Locate the cell with the specified text and output its (X, Y) center coordinate. 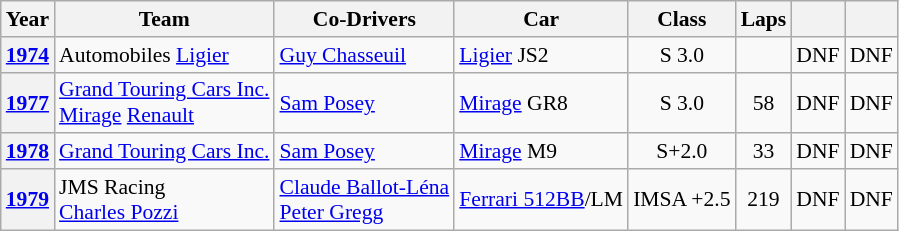
Team (164, 19)
Car (541, 19)
33 (764, 152)
1977 (28, 102)
Ligier JS2 (541, 55)
S+2.0 (682, 152)
Automobiles Ligier (164, 55)
Grand Touring Cars Inc. (164, 152)
Claude Ballot-Léna Peter Gregg (364, 200)
Class (682, 19)
IMSA +2.5 (682, 200)
Laps (764, 19)
1978 (28, 152)
Mirage M9 (541, 152)
JMS Racing Charles Pozzi (164, 200)
Mirage GR8 (541, 102)
Guy Chasseuil (364, 55)
Year (28, 19)
58 (764, 102)
219 (764, 200)
Co-Drivers (364, 19)
1979 (28, 200)
Grand Touring Cars Inc. Mirage Renault (164, 102)
Ferrari 512BB/LM (541, 200)
1974 (28, 55)
